Scan for the cell matching the given text and deliver its [x, y] coordinate at center. 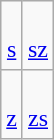
zs [38, 104]
sz [38, 36]
z [12, 104]
s [12, 36]
